Find where the given text appears and provide that cell's center as (x, y) coordinate. 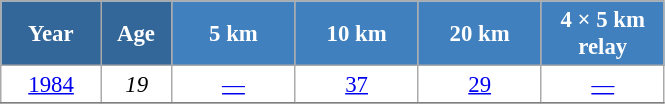
Age (136, 34)
10 km (356, 34)
5 km (234, 34)
37 (356, 85)
19 (136, 85)
20 km (480, 34)
Year (52, 34)
1984 (52, 85)
29 (480, 85)
4 × 5 km relay (602, 34)
